For the text-containing cell, return its midpoint in (x, y) coordinate format. 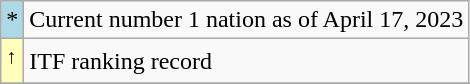
ITF ranking record (246, 62)
↑ (12, 62)
Current number 1 nation as of April 17, 2023 (246, 20)
* (12, 20)
